From the cell containing the given text, extract its center point as (X, Y) coordinate. 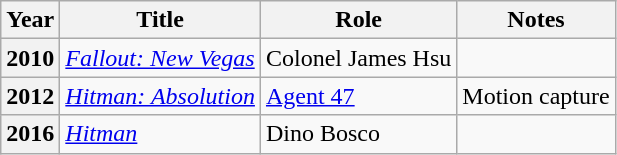
Agent 47 (358, 96)
Title (160, 20)
Hitman (160, 134)
2012 (30, 96)
2010 (30, 58)
Fallout: New Vegas (160, 58)
Hitman: Absolution (160, 96)
Role (358, 20)
Motion capture (536, 96)
Dino Bosco (358, 134)
Colonel James Hsu (358, 58)
Notes (536, 20)
Year (30, 20)
2016 (30, 134)
